For the text-containing cell, return its midpoint in [X, Y] coordinate format. 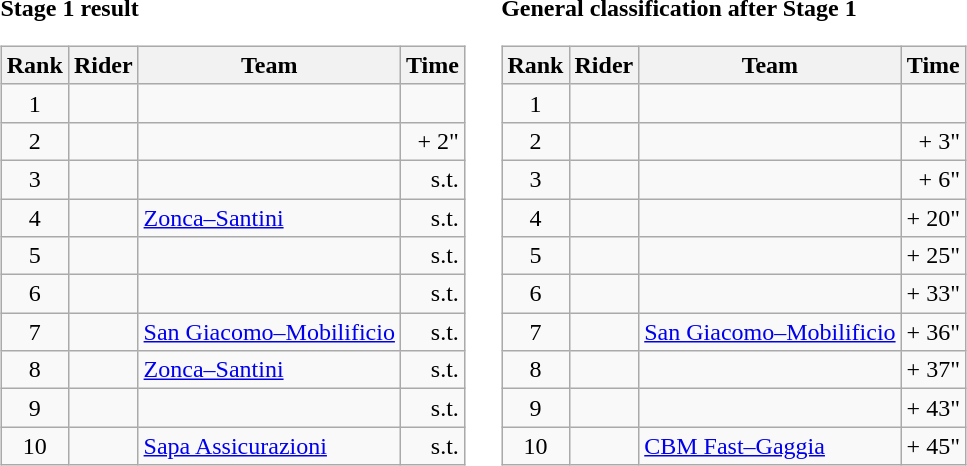
Sapa Assicurazioni [269, 446]
+ 20" [933, 217]
+ 45" [933, 446]
+ 2" [432, 141]
+ 25" [933, 256]
CBM Fast–Gaggia [770, 446]
+ 43" [933, 408]
+ 36" [933, 332]
+ 3" [933, 141]
+ 37" [933, 370]
+ 33" [933, 294]
+ 6" [933, 179]
